Extract the [X, Y] coordinate from the center of the cell holding the provided text.  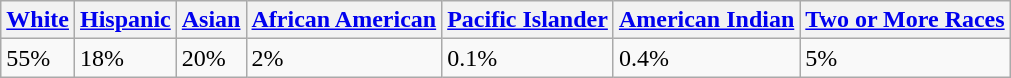
5% [905, 58]
55% [38, 58]
2% [344, 58]
Hispanic [125, 20]
18% [125, 58]
Two or More Races [905, 20]
White [38, 20]
20% [211, 58]
African American [344, 20]
0.4% [706, 58]
Pacific Islander [528, 20]
0.1% [528, 58]
Asian [211, 20]
American Indian [706, 20]
